From the cell containing the given text, extract its center point as [X, Y] coordinate. 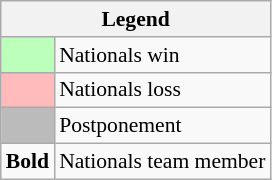
Legend [136, 19]
Nationals team member [162, 162]
Postponement [162, 126]
Nationals win [162, 55]
Bold [28, 162]
Nationals loss [162, 90]
